Determine the (X, Y) coordinate at the center of the cell enclosing the given text.  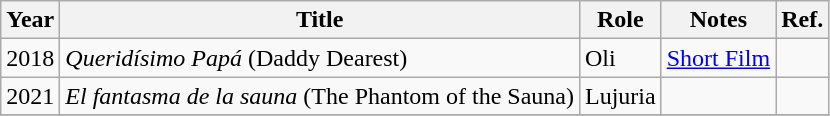
2018 (30, 58)
Ref. (802, 20)
Oli (620, 58)
Lujuria (620, 96)
Notes (718, 20)
2021 (30, 96)
Short Film (718, 58)
Title (320, 20)
Role (620, 20)
Queridísimo Papá (Daddy Dearest) (320, 58)
Year (30, 20)
El fantasma de la sauna (The Phantom of the Sauna) (320, 96)
